Capture the cell that displays the provided text and extract its (x, y) central coordinate. 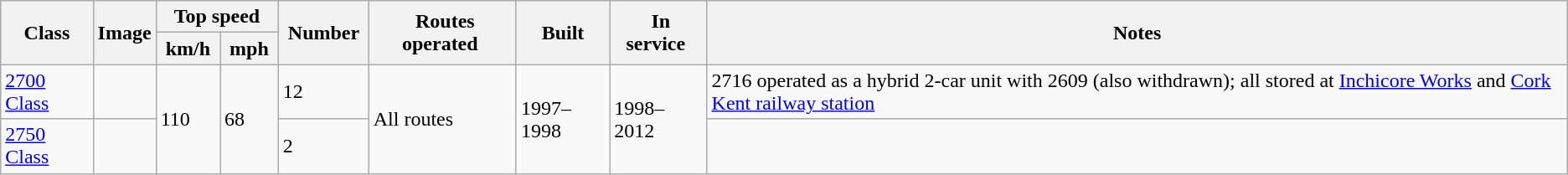
Top speed (217, 17)
In service (658, 33)
km/h (188, 49)
12 (323, 92)
1998–2012 (658, 119)
mph (250, 49)
Built (563, 33)
All routes (442, 119)
2 (323, 146)
Notes (1137, 33)
1997–1998 (563, 119)
110 (188, 119)
2750 Class (47, 146)
Class (47, 33)
2716 operated as a hybrid 2-car unit with 2609 (also withdrawn); all stored at Inchicore Works and Cork Kent railway station (1137, 92)
68 (250, 119)
Image (124, 33)
2700 Class (47, 92)
Number (323, 33)
Routes operated (442, 33)
